Extract the (x, y) coordinate from the center of the cell holding the provided text.  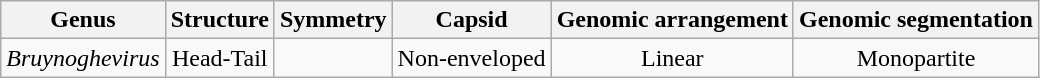
Linear (672, 58)
Genomic segmentation (916, 20)
Monopartite (916, 58)
Genus (83, 20)
Non-enveloped (472, 58)
Genomic arrangement (672, 20)
Head-Tail (220, 58)
Symmetry (333, 20)
Structure (220, 20)
Capsid (472, 20)
Bruynoghevirus (83, 58)
